Capture the cell that displays the provided text and extract its (x, y) central coordinate. 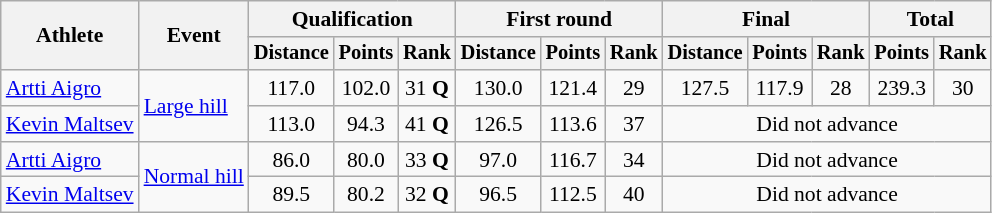
113.6 (573, 124)
80.0 (366, 160)
41 Q (427, 124)
86.0 (292, 160)
32 Q (427, 195)
113.0 (292, 124)
28 (841, 88)
33 Q (427, 160)
96.5 (498, 195)
Total (930, 19)
Final (766, 19)
112.5 (573, 195)
30 (963, 88)
239.3 (901, 88)
126.5 (498, 124)
89.5 (292, 195)
34 (634, 160)
117.0 (292, 88)
Qualification (352, 19)
121.4 (573, 88)
Normal hill (194, 178)
31 Q (427, 88)
Large hill (194, 106)
116.7 (573, 160)
94.3 (366, 124)
Athlete (70, 36)
29 (634, 88)
Event (194, 36)
102.0 (366, 88)
40 (634, 195)
130.0 (498, 88)
First round (560, 19)
37 (634, 124)
80.2 (366, 195)
97.0 (498, 160)
127.5 (706, 88)
117.9 (779, 88)
